Pinpoint the cell where the given text exists, returning its (x, y) midpoint coordinate. 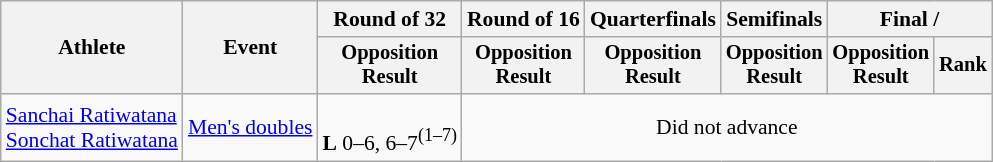
Semifinals (774, 19)
Men's doubles (250, 128)
Final / (909, 19)
Athlete (92, 48)
Did not advance (727, 128)
Sanchai RatiwatanaSonchat Ratiwatana (92, 128)
Round of 16 (524, 19)
Quarterfinals (653, 19)
Rank (963, 66)
L 0–6, 6–7(1–7) (389, 128)
Round of 32 (389, 19)
Event (250, 48)
